Find where the given text appears and provide that cell's center as (X, Y) coordinate. 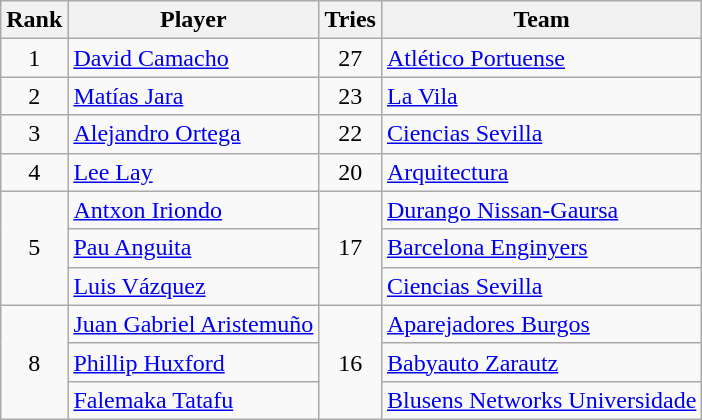
Falemaka Tatafu (194, 400)
Atlético Portuense (541, 58)
1 (34, 58)
Aparejadores Burgos (541, 324)
5 (34, 248)
3 (34, 134)
Babyauto Zarautz (541, 362)
Luis Vázquez (194, 286)
4 (34, 172)
Arquitectura (541, 172)
Lee Lay (194, 172)
La Vila (541, 96)
Blusens Networks Universidade (541, 400)
22 (350, 134)
Alejandro Ortega (194, 134)
Antxon Iriondo (194, 210)
Juan Gabriel Aristemuño (194, 324)
16 (350, 362)
Team (541, 20)
8 (34, 362)
27 (350, 58)
2 (34, 96)
Pau Anguita (194, 248)
Rank (34, 20)
Phillip Huxford (194, 362)
Player (194, 20)
20 (350, 172)
Barcelona Enginyers (541, 248)
Tries (350, 20)
David Camacho (194, 58)
17 (350, 248)
Matías Jara (194, 96)
Durango Nissan-Gaursa (541, 210)
23 (350, 96)
